Identify which cell holds the provided text, then report its (x, y) central coordinate. 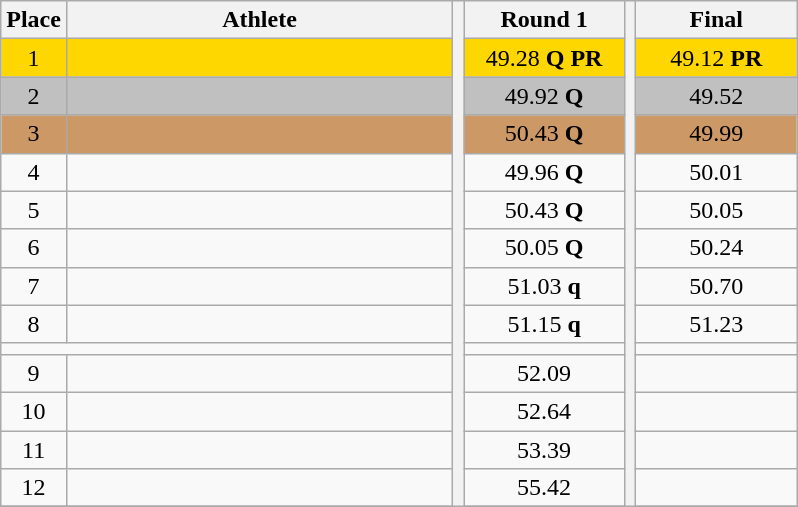
49.92 Q (544, 96)
49.96 Q (544, 172)
49.52 (716, 96)
52.09 (544, 373)
50.01 (716, 172)
53.39 (544, 449)
7 (34, 286)
49.12 PR (716, 58)
51.15 q (544, 324)
49.28 Q PR (544, 58)
50.70 (716, 286)
50.05 Q (544, 248)
6 (34, 248)
3 (34, 134)
51.23 (716, 324)
10 (34, 411)
52.64 (544, 411)
2 (34, 96)
4 (34, 172)
Place (34, 20)
49.99 (716, 134)
Final (716, 20)
5 (34, 210)
1 (34, 58)
12 (34, 488)
51.03 q (544, 286)
9 (34, 373)
55.42 (544, 488)
50.24 (716, 248)
Round 1 (544, 20)
Athlete (259, 20)
8 (34, 324)
11 (34, 449)
50.05 (716, 210)
